Return (x, y) of the center of cell containing provided text 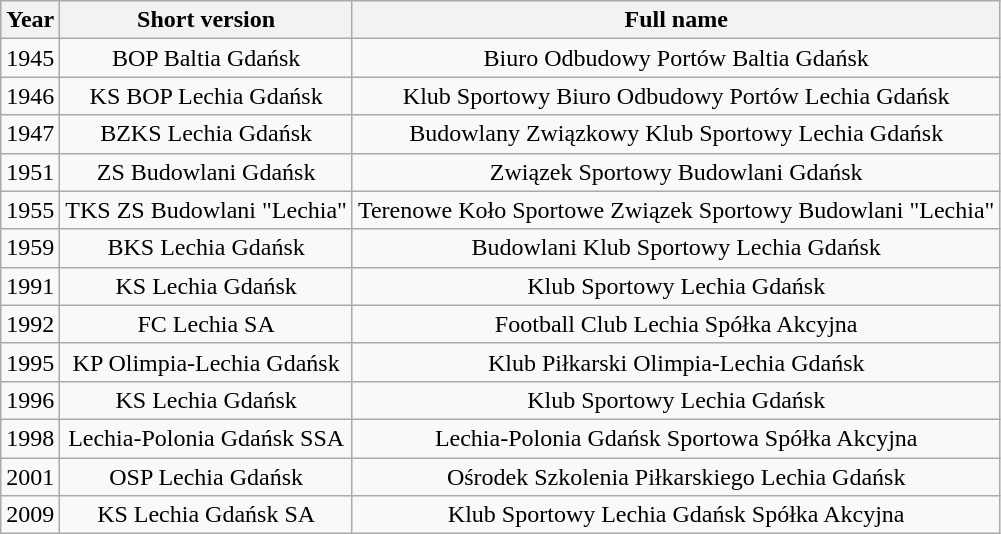
Lechia-Polonia Gdańsk Sportowa Spółka Akcyjna (676, 438)
Lechia-Polonia Gdańsk SSA (206, 438)
BOP Baltia Gdańsk (206, 58)
Terenowe Koło Sportowe Związek Sportowy Budowlani "Lechia" (676, 210)
Klub Piłkarski Olimpia-Lechia Gdańsk (676, 362)
Full name (676, 20)
1945 (30, 58)
Football Club Lechia Spółka Akcyjna (676, 324)
1991 (30, 286)
FC Lechia SA (206, 324)
Budowlani Klub Sportowy Lechia Gdańsk (676, 248)
Short version (206, 20)
1947 (30, 134)
1955 (30, 210)
TKS ZS Budowlani "Lechia" (206, 210)
1951 (30, 172)
OSP Lechia Gdańsk (206, 477)
Budowlany Związkowy Klub Sportowy Lechia Gdańsk (676, 134)
2009 (30, 515)
BZKS Lechia Gdańsk (206, 134)
2001 (30, 477)
Biuro Odbudowy Portów Baltia Gdańsk (676, 58)
1946 (30, 96)
Year (30, 20)
1998 (30, 438)
BKS Lechia Gdańsk (206, 248)
KP Olimpia-Lechia Gdańsk (206, 362)
Związek Sportowy Budowlani Gdańsk (676, 172)
Klub Sportowy Biuro Odbudowy Portów Lechia Gdańsk (676, 96)
1992 (30, 324)
Ośrodek Szkolenia Piłkarskiego Lechia Gdańsk (676, 477)
KS BOP Lechia Gdańsk (206, 96)
Klub Sportowy Lechia Gdańsk Spółka Akcyjna (676, 515)
ZS Budowlani Gdańsk (206, 172)
1959 (30, 248)
1995 (30, 362)
1996 (30, 400)
KS Lechia Gdańsk SA (206, 515)
